Detect which cell encompasses the target text, then output its [X, Y] center coordinate. 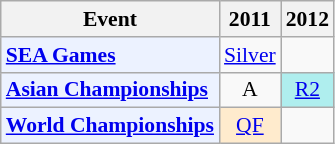
A [250, 90]
R2 [308, 90]
Event [110, 19]
World Championships [110, 126]
QF [250, 126]
SEA Games [110, 55]
2012 [308, 19]
Silver [250, 55]
2011 [250, 19]
Asian Championships [110, 90]
